Search for the cell housing the specified text and yield its [x, y] center coordinate. 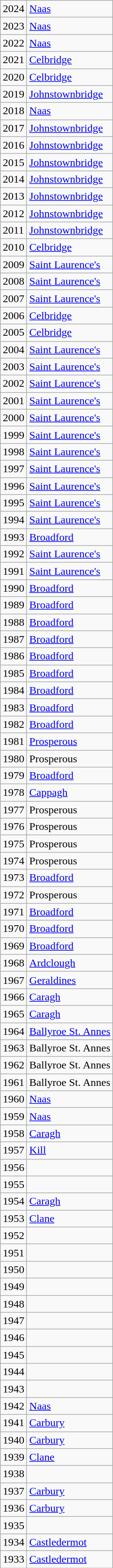
1994 [13, 520]
2021 [13, 60]
1936 [13, 1508]
Geraldines [70, 980]
1975 [13, 844]
1946 [13, 1338]
2023 [13, 26]
2013 [13, 196]
1960 [13, 1099]
1953 [13, 1218]
1952 [13, 1235]
1958 [13, 1133]
1940 [13, 1440]
1990 [13, 588]
Cappagh [70, 793]
2024 [13, 9]
1992 [13, 554]
1937 [13, 1491]
1935 [13, 1525]
2017 [13, 128]
1979 [13, 776]
1970 [13, 929]
2014 [13, 179]
1957 [13, 1150]
2009 [13, 265]
1972 [13, 895]
1934 [13, 1542]
1941 [13, 1423]
1948 [13, 1304]
2010 [13, 248]
Ardclough [70, 963]
1981 [13, 741]
1995 [13, 503]
1933 [13, 1559]
1971 [13, 912]
1956 [13, 1167]
1983 [13, 707]
1938 [13, 1474]
1980 [13, 759]
2022 [13, 43]
2005 [13, 333]
Kill [70, 1150]
1986 [13, 656]
2006 [13, 316]
2003 [13, 367]
1998 [13, 452]
1964 [13, 1031]
1976 [13, 827]
1943 [13, 1389]
1982 [13, 724]
1978 [13, 793]
2019 [13, 94]
2008 [13, 282]
1987 [13, 639]
1973 [13, 878]
1939 [13, 1457]
1955 [13, 1184]
1974 [13, 861]
2000 [13, 418]
1949 [13, 1286]
2011 [13, 231]
1988 [13, 622]
1962 [13, 1065]
1967 [13, 980]
1977 [13, 810]
2004 [13, 350]
1989 [13, 605]
1945 [13, 1355]
1965 [13, 1014]
1997 [13, 469]
2016 [13, 145]
1968 [13, 963]
1944 [13, 1372]
1969 [13, 946]
1947 [13, 1321]
1991 [13, 571]
1999 [13, 435]
1993 [13, 537]
1950 [13, 1269]
2015 [13, 162]
1954 [13, 1201]
1984 [13, 690]
2001 [13, 401]
1996 [13, 486]
2020 [13, 77]
1942 [13, 1406]
1963 [13, 1048]
2002 [13, 384]
1961 [13, 1082]
2012 [13, 214]
2018 [13, 111]
1959 [13, 1116]
1951 [13, 1252]
2007 [13, 299]
1985 [13, 673]
1966 [13, 997]
